Provide the [x, y] coordinate of the cell's center where the given text is located.  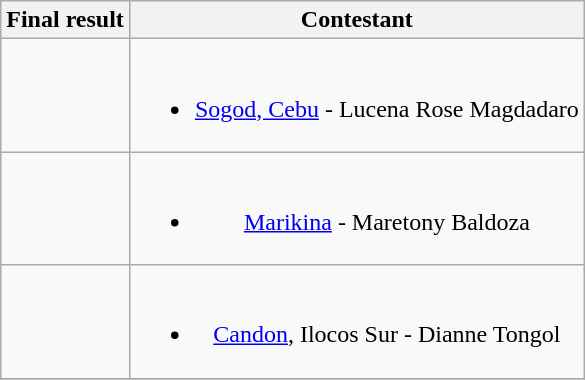
Contestant [356, 20]
Candon, Ilocos Sur - Dianne Tongol [356, 322]
Marikina - Maretony Baldoza [356, 208]
Final result [66, 20]
Sogod, Cebu - Lucena Rose Magdadaro [356, 96]
